Pinpoint the cell where the given text exists, returning its [x, y] midpoint coordinate. 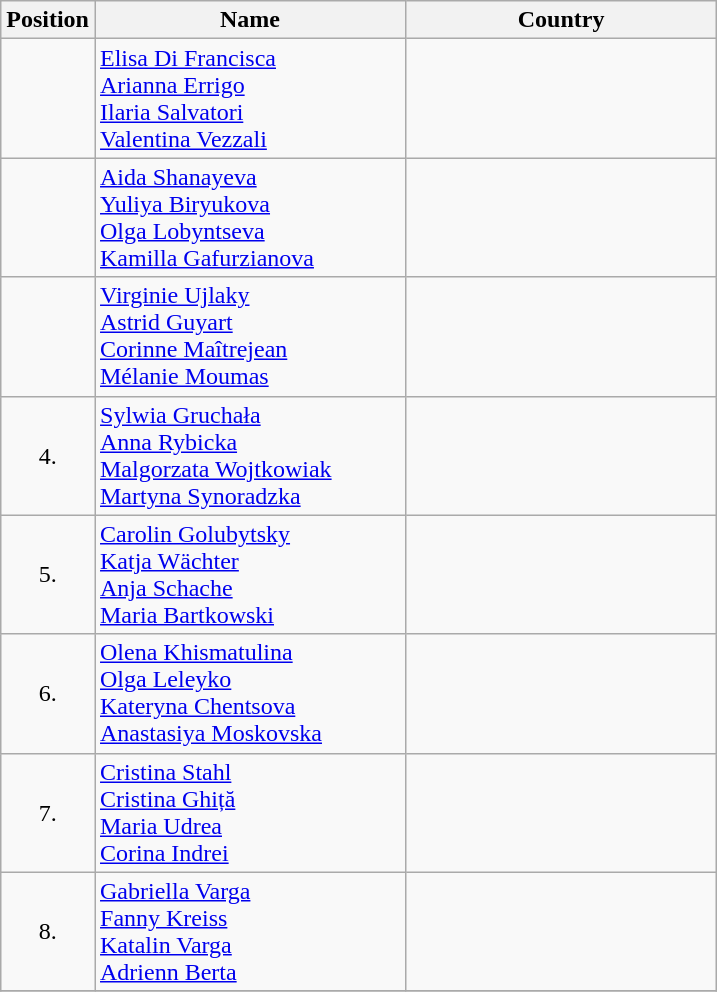
4. [48, 456]
Name [250, 20]
Carolin GolubytskyKatja WächterAnja SchacheMaria Bartkowski [250, 574]
Country [562, 20]
Cristina StahlCristina GhițăMaria UdreaCorina Indrei [250, 812]
Virginie Ujlaky Astrid GuyartCorinne MaîtrejeanMélanie Moumas [250, 336]
6. [48, 694]
Gabriella VargaFanny KreissKatalin VargaAdrienn Berta [250, 932]
Position [48, 20]
8. [48, 932]
7. [48, 812]
Aida ShanayevaYuliya BiryukovaOlga LobyntsevaKamilla Gafurzianova [250, 218]
Olena KhismatulinaOlga LeleykoKateryna ChentsovaAnastasiya Moskovska [250, 694]
5. [48, 574]
Sylwia GruchałaAnna RybickaMalgorzata WojtkowiakMartyna Synoradzka [250, 456]
Elisa Di FranciscaArianna ErrigoIlaria SalvatoriValentina Vezzali [250, 98]
